Pinpoint the cell where the given text exists, returning its (X, Y) midpoint coordinate. 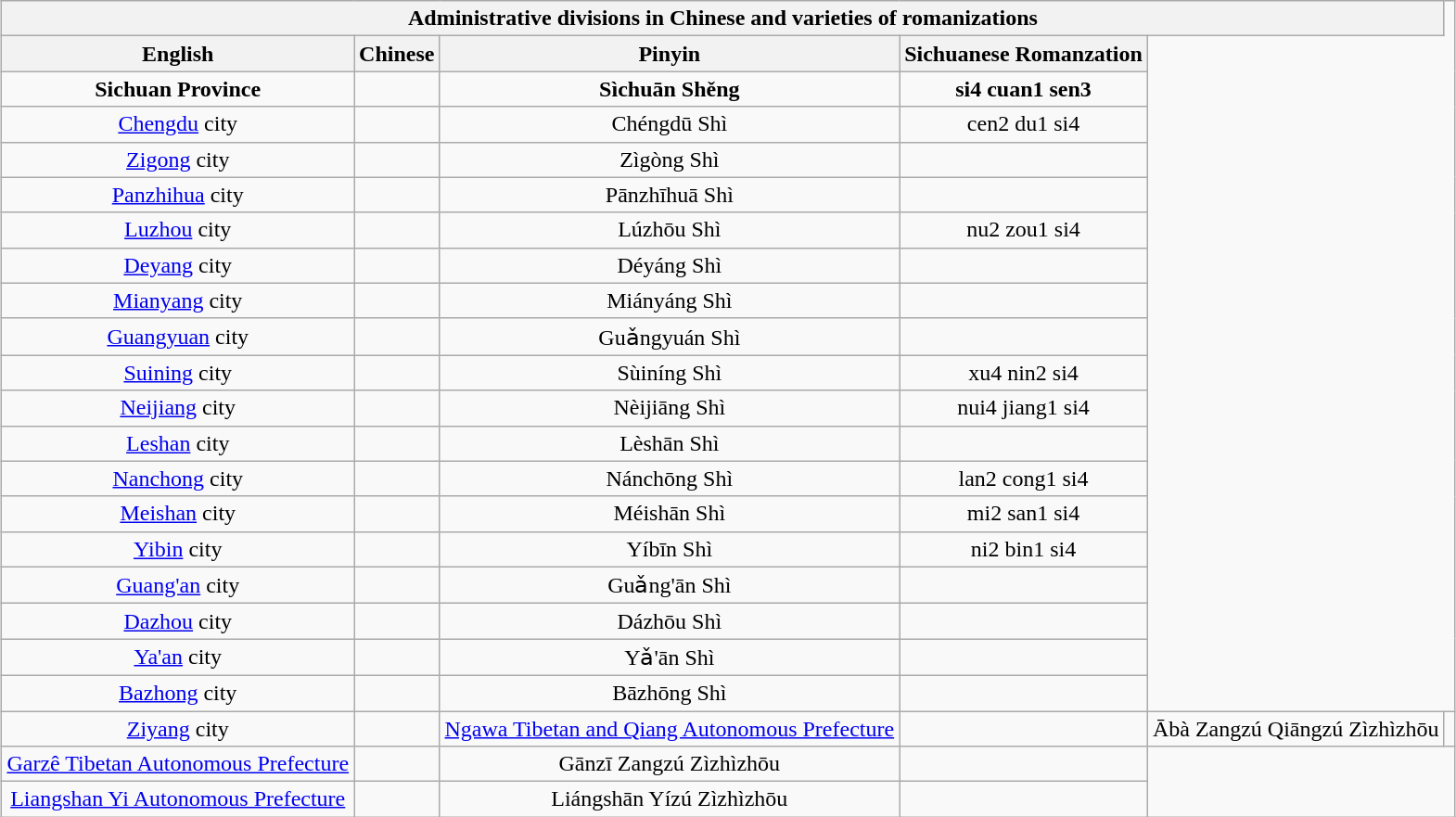
Guǎng'ān Shì (670, 585)
Chengdu city (178, 124)
Chéngdū Shì (670, 124)
Nanchong city (178, 479)
cen2 du1 si4 (1024, 124)
Mianyang city (178, 300)
si4 cuan1 sen3 (1024, 89)
Chinese (397, 54)
xu4 nin2 si4 (1024, 373)
lan2 cong1 si4 (1024, 479)
Garzê Tibetan Autonomous Prefecture (178, 764)
Deyang city (178, 265)
Pānzhīhuā Shì (670, 195)
Sùiníng Shì (670, 373)
Pinyin (670, 54)
Dázhōu Shì (670, 621)
Yíbīn Shì (670, 549)
ni2 bin1 si4 (1024, 549)
Liangshan Yi Autonomous Prefecture (178, 799)
Administrative divisions in Chinese and varieties of romanizations (723, 19)
Guǎngyuán Shì (670, 337)
Ya'an city (178, 657)
Meishan city (178, 514)
English (178, 54)
Ābà Zangzú Qiāngzú Zìzhìzhōu (1296, 728)
Lèshān Shì (670, 443)
Zigong city (178, 160)
Lúzhōu Shì (670, 230)
Méishān Shì (670, 514)
Luzhou city (178, 230)
Sìchuān Shěng (670, 89)
nu2 zou1 si4 (1024, 230)
Miányáng Shì (670, 300)
Gānzī Zangzú Zìzhìzhōu (670, 764)
Dazhou city (178, 621)
Guang'an city (178, 585)
Yibin city (178, 549)
Sichuan Province (178, 89)
Nèijiāng Shì (670, 408)
Panzhihua city (178, 195)
Ziyang city (178, 728)
Guangyuan city (178, 337)
nui4 jiang1 si4 (1024, 408)
Neijiang city (178, 408)
Liángshān Yízú Zìzhìzhōu (670, 799)
Zìgòng Shì (670, 160)
Sichuanese Romanzation (1024, 54)
Leshan city (178, 443)
Suining city (178, 373)
Ngawa Tibetan and Qiang Autonomous Prefecture (670, 728)
mi2 san1 si4 (1024, 514)
Yǎ'ān Shì (670, 657)
Bāzhōng Shì (670, 693)
Déyáng Shì (670, 265)
Nánchōng Shì (670, 479)
Bazhong city (178, 693)
